Detect which cell encompasses the target text, then output its (X, Y) center coordinate. 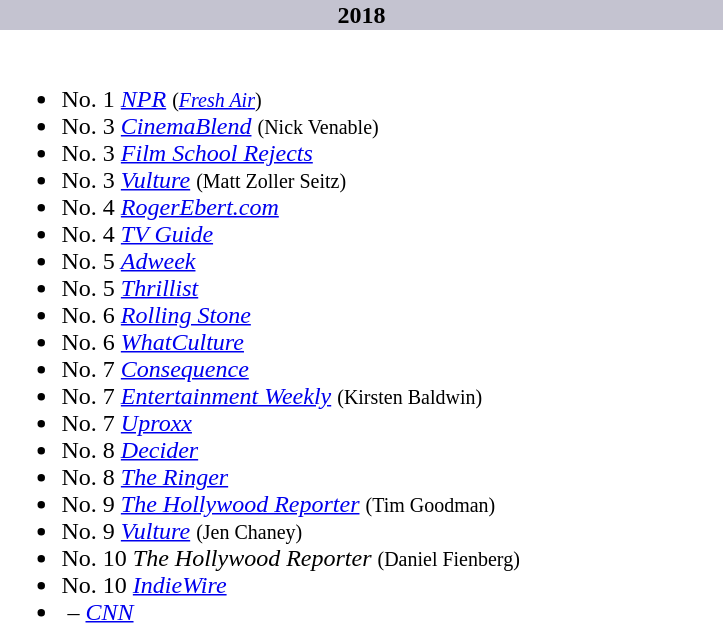
2018 (362, 15)
